Extract the [x, y] coordinate from the center of the cell holding the provided text.  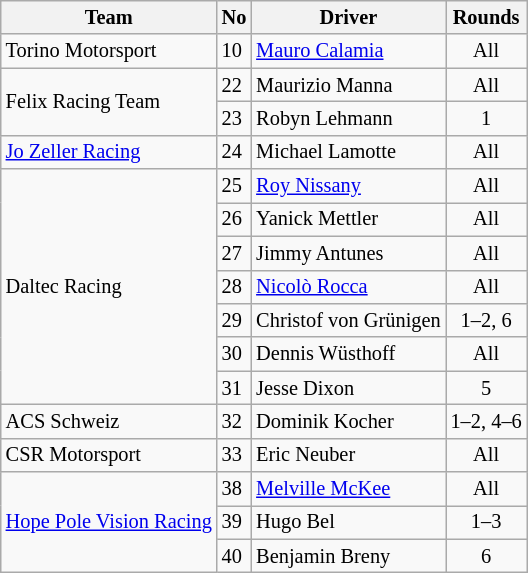
Roy Nissany [348, 186]
Daltec Racing [109, 287]
Hope Pole Vision Racing [109, 522]
1–2, 4–6 [486, 421]
1–3 [486, 522]
39 [234, 522]
Eric Neuber [348, 455]
31 [234, 388]
40 [234, 556]
Maurizio Manna [348, 85]
24 [234, 152]
No [234, 17]
38 [234, 489]
Jesse Dixon [348, 388]
Robyn Lehmann [348, 118]
Christof von Grünigen [348, 320]
Dominik Kocher [348, 421]
27 [234, 253]
29 [234, 320]
Hugo Bel [348, 522]
33 [234, 455]
Nicolò Rocca [348, 287]
6 [486, 556]
Jimmy Antunes [348, 253]
Yanick Mettler [348, 219]
5 [486, 388]
CSR Motorsport [109, 455]
28 [234, 287]
10 [234, 51]
26 [234, 219]
Melville McKee [348, 489]
30 [234, 354]
Team [109, 17]
32 [234, 421]
Torino Motorsport [109, 51]
23 [234, 118]
Rounds [486, 17]
Felix Racing Team [109, 102]
Driver [348, 17]
22 [234, 85]
25 [234, 186]
Benjamin Breny [348, 556]
Mauro Calamia [348, 51]
1–2, 6 [486, 320]
Michael Lamotte [348, 152]
Jo Zeller Racing [109, 152]
Dennis Wüsthoff [348, 354]
ACS Schweiz [109, 421]
1 [486, 118]
